Search for the cell housing the specified text and yield its (x, y) center coordinate. 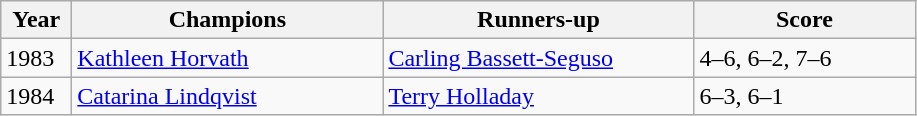
1983 (36, 58)
Carling Bassett-Seguso (538, 58)
Runners-up (538, 20)
Score (804, 20)
Terry Holladay (538, 96)
Year (36, 20)
4–6, 6–2, 7–6 (804, 58)
6–3, 6–1 (804, 96)
Catarina Lindqvist (228, 96)
Champions (228, 20)
Kathleen Horvath (228, 58)
1984 (36, 96)
